Detect which cell encompasses the target text, then output its (x, y) center coordinate. 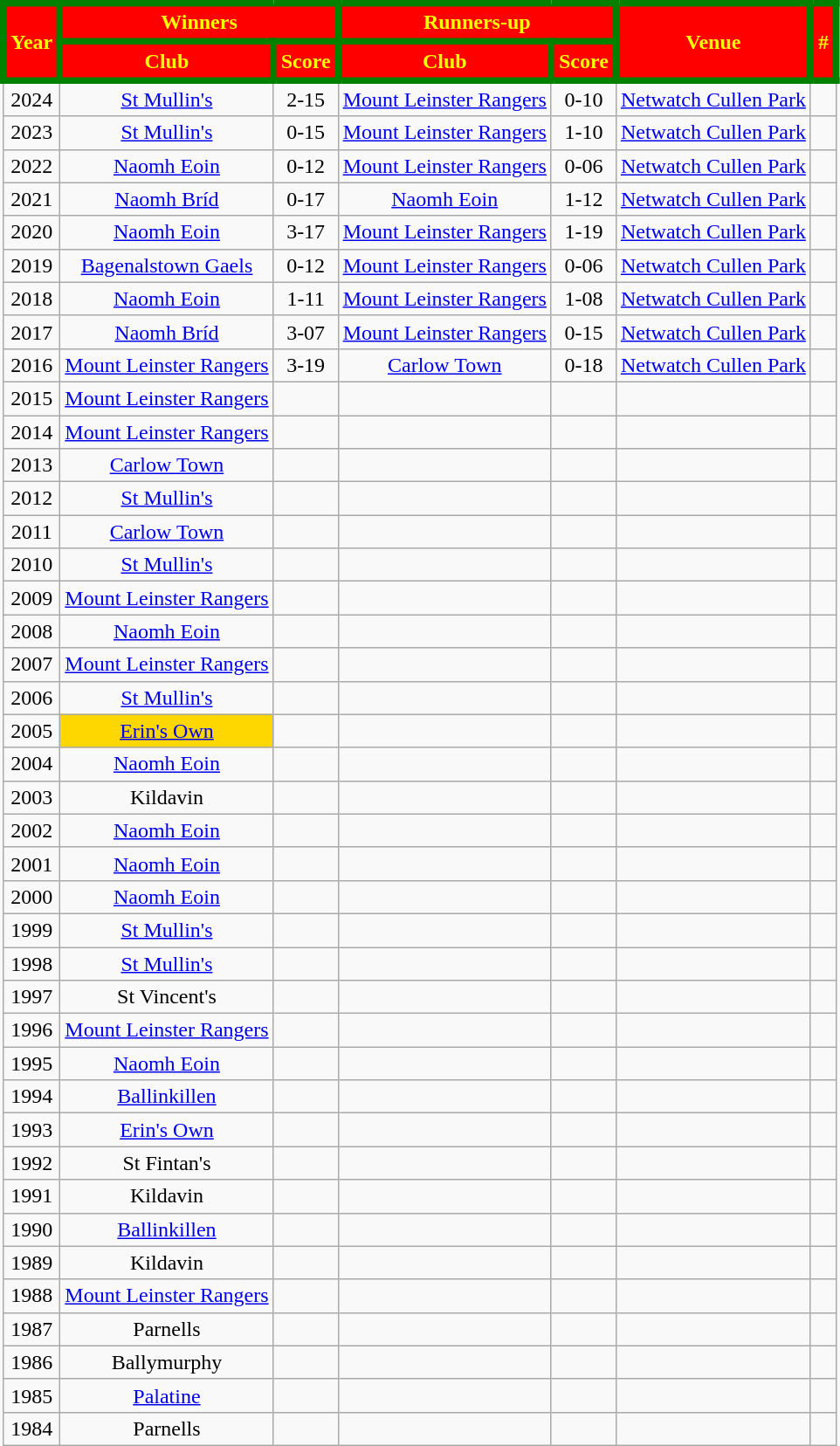
1995 (31, 1064)
2011 (31, 532)
2021 (31, 199)
2003 (31, 797)
Year (31, 42)
2-15 (306, 98)
2017 (31, 332)
1994 (31, 1097)
2000 (31, 897)
2006 (31, 698)
1985 (31, 1395)
1997 (31, 997)
Bagenalstown Gaels (167, 265)
0-17 (306, 199)
2013 (31, 465)
3-07 (306, 332)
1996 (31, 1030)
1993 (31, 1130)
St Vincent's (167, 997)
2002 (31, 830)
Venue (713, 42)
1999 (31, 930)
1986 (31, 1362)
2001 (31, 864)
1990 (31, 1229)
1991 (31, 1196)
Runners-up (477, 23)
2019 (31, 265)
2022 (31, 166)
2007 (31, 664)
Palatine (167, 1395)
# (823, 42)
1-12 (583, 199)
1984 (31, 1429)
1987 (31, 1329)
2009 (31, 598)
2004 (31, 764)
2020 (31, 232)
2005 (31, 731)
1998 (31, 963)
1992 (31, 1163)
1988 (31, 1296)
2024 (31, 98)
1-10 (583, 133)
2023 (31, 133)
3-17 (306, 232)
2014 (31, 432)
2018 (31, 299)
1-19 (583, 232)
2015 (31, 398)
2012 (31, 499)
Ballymurphy (167, 1362)
2010 (31, 565)
3-19 (306, 365)
St Fintan's (167, 1163)
Winners (199, 23)
1989 (31, 1263)
0-18 (583, 365)
1-11 (306, 299)
1-08 (583, 299)
2008 (31, 631)
0-10 (583, 98)
2016 (31, 365)
